Capture the cell that displays the provided text and extract its (X, Y) central coordinate. 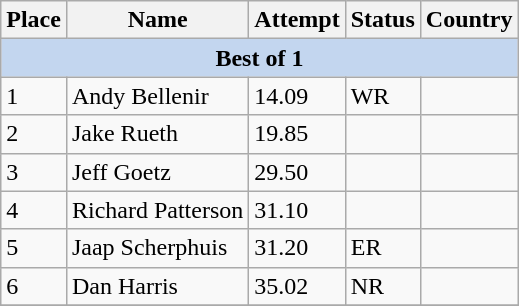
3 (34, 172)
2 (34, 134)
WR (382, 96)
Status (382, 20)
6 (34, 286)
Dan Harris (157, 286)
NR (382, 286)
Attempt (297, 20)
19.85 (297, 134)
1 (34, 96)
Name (157, 20)
5 (34, 248)
29.50 (297, 172)
Jaap Scherphuis (157, 248)
Jeff Goetz (157, 172)
31.10 (297, 210)
Place (34, 20)
Jake Rueth (157, 134)
14.09 (297, 96)
35.02 (297, 286)
ER (382, 248)
Andy Bellenir (157, 96)
Best of 1 (260, 58)
31.20 (297, 248)
Country (469, 20)
Richard Patterson (157, 210)
4 (34, 210)
